Capture the cell that displays the provided text and extract its (X, Y) central coordinate. 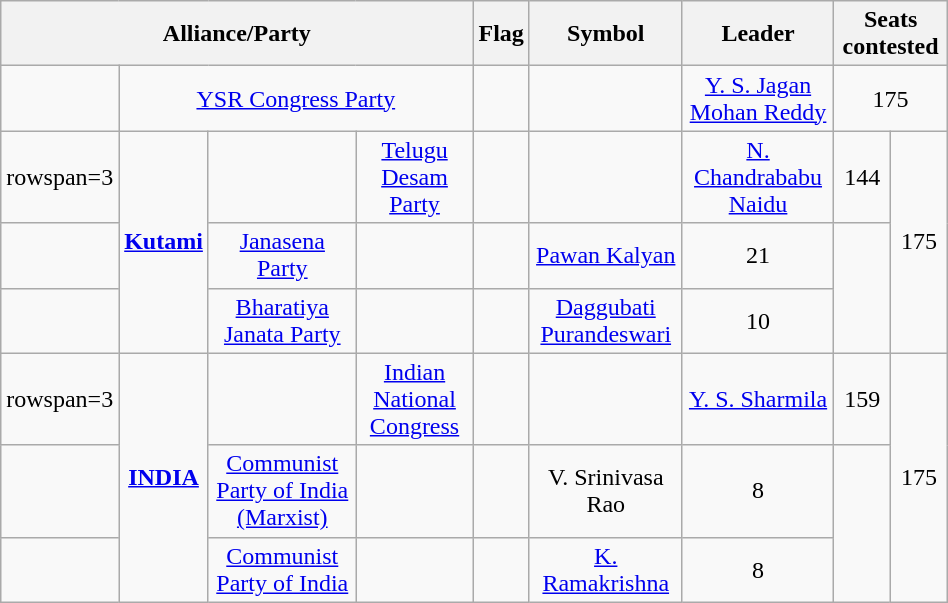
Seats contested (890, 34)
V. Srinivasa Rao (606, 491)
21 (758, 256)
Alliance/Party (237, 34)
Communist Party of India (282, 570)
159 (862, 399)
Symbol (606, 34)
Daggubati Purandeswari (606, 320)
Pawan Kalyan (606, 256)
K. Ramakrishna (606, 570)
Telugu Desam Party (414, 177)
Leader (758, 34)
N. Chandrababu Naidu (758, 177)
Flag (501, 34)
INDIA (164, 478)
Communist Party of India (Marxist) (282, 491)
Indian National Congress (414, 399)
10 (758, 320)
Y. S. Jagan Mohan Reddy (758, 98)
144 (862, 177)
YSR Congress Party (296, 98)
Kutami (164, 242)
Bharatiya Janata Party (282, 320)
Janasena Party (282, 256)
Y. S. Sharmila (758, 399)
